From the cell containing the given text, extract its center point as (X, Y) coordinate. 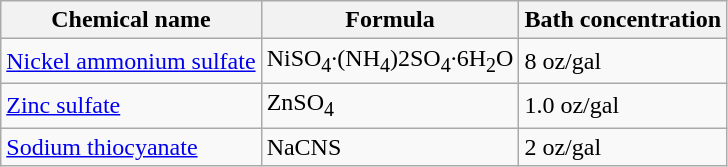
Bath concentration (623, 20)
1.0 oz/gal (623, 105)
8 oz/gal (623, 61)
ZnSO4 (390, 105)
Chemical name (131, 20)
Nickel ammonium sulfate (131, 61)
Zinc sulfate (131, 105)
NiSO4·(NH4)2SO4·6H2O (390, 61)
NaCNS (390, 147)
2 oz/gal (623, 147)
Sodium thiocyanate (131, 147)
Formula (390, 20)
